Extract the [x, y] coordinate from the center of the cell holding the provided text.  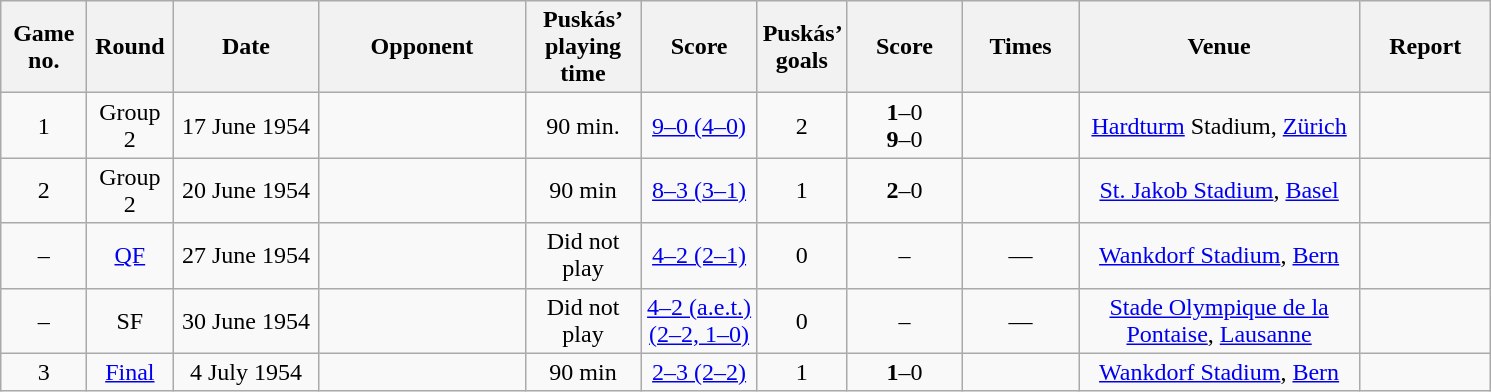
Round [130, 47]
QF [130, 256]
4–2 (2–1) [699, 256]
4 July 1954 [246, 372]
Times [1021, 47]
20 June 1954 [246, 190]
17 June 1954 [246, 126]
Hardturm Stadium, Zürich [1220, 126]
Stade Olympique de la Pontaise, Lausanne [1220, 320]
2–3 (2–2) [699, 372]
3 [44, 372]
Report [1426, 47]
1–09–0 [904, 126]
Puskás’ goals [802, 47]
Game no. [44, 47]
Opponent [422, 47]
Venue [1220, 47]
St. Jakob Stadium, Basel [1220, 190]
4–2 (a.e.t.)(2–2, 1–0) [699, 320]
90 min. [583, 126]
Date [246, 47]
30 June 1954 [246, 320]
8–3 (3–1) [699, 190]
9–0 (4–0) [699, 126]
Puskás’ playing time [583, 47]
2–0 [904, 190]
Final [130, 372]
27 June 1954 [246, 256]
SF [130, 320]
1–0 [904, 372]
